Pinpoint the cell where the given text exists, returning its (X, Y) midpoint coordinate. 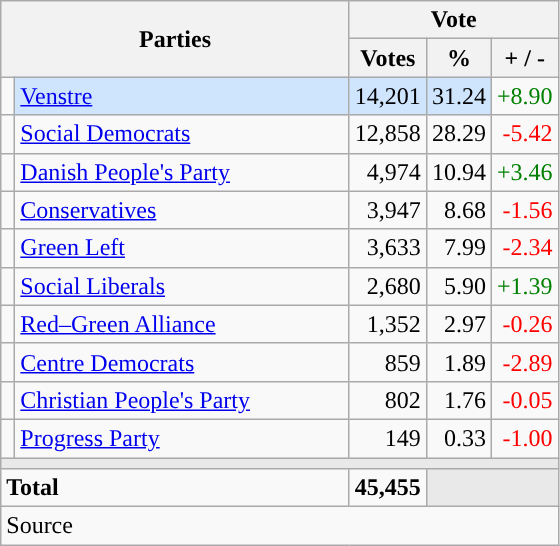
2.97 (458, 324)
8.68 (458, 210)
-5.42 (524, 134)
45,455 (388, 488)
Social Democrats (182, 134)
+3.46 (524, 172)
-0.05 (524, 400)
Progress Party (182, 438)
7.99 (458, 248)
12,858 (388, 134)
Source (280, 526)
+1.39 (524, 286)
-2.34 (524, 248)
Vote (454, 20)
+8.90 (524, 96)
Venstre (182, 96)
1.76 (458, 400)
1.89 (458, 362)
3,633 (388, 248)
Social Liberals (182, 286)
5.90 (458, 286)
Parties (176, 39)
Votes (388, 58)
14,201 (388, 96)
Green Left (182, 248)
2,680 (388, 286)
Centre Democrats (182, 362)
Christian People's Party (182, 400)
% (458, 58)
3,947 (388, 210)
31.24 (458, 96)
-1.56 (524, 210)
Total (176, 488)
+ / - (524, 58)
Red–Green Alliance (182, 324)
0.33 (458, 438)
-0.26 (524, 324)
802 (388, 400)
4,974 (388, 172)
859 (388, 362)
10.94 (458, 172)
1,352 (388, 324)
-1.00 (524, 438)
149 (388, 438)
Conservatives (182, 210)
Danish People's Party (182, 172)
28.29 (458, 134)
-2.89 (524, 362)
